Determine the [x, y] coordinate at the center of the cell enclosing the given text.  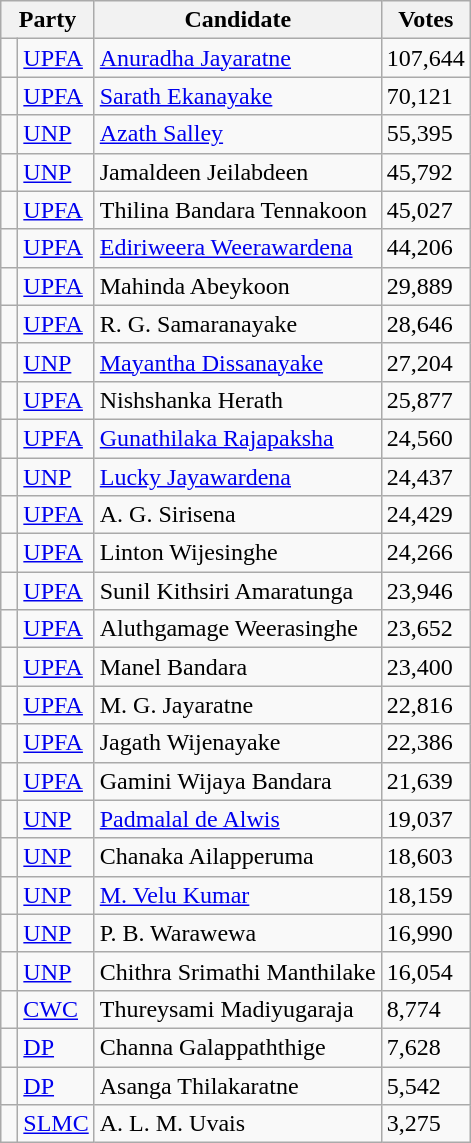
23,652 [426, 629]
24,437 [426, 477]
Nishshanka Herath [238, 400]
23,946 [426, 591]
29,889 [426, 286]
Party [48, 20]
Votes [426, 20]
R. G. Samaranayake [238, 324]
Chanaka Ailapperuma [238, 857]
Sunil Kithsiri Amaratunga [238, 591]
A. G. Sirisena [238, 515]
P. B. Warawewa [238, 933]
22,816 [426, 705]
Thilina Bandara Tennakoon [238, 210]
16,990 [426, 933]
Jamaldeen Jeilabdeen [238, 172]
Sarath Ekanayake [238, 96]
27,204 [426, 362]
Thureysami Madiyugaraja [238, 1009]
SLMC [56, 1124]
16,054 [426, 971]
A. L. M. Uvais [238, 1124]
5,542 [426, 1085]
22,386 [426, 743]
Gamini Wijaya Bandara [238, 781]
45,792 [426, 172]
25,877 [426, 400]
Chithra Srimathi Manthilake [238, 971]
Linton Wijesinghe [238, 553]
Mahinda Abeykoon [238, 286]
Manel Bandara [238, 667]
7,628 [426, 1047]
Azath Salley [238, 134]
3,275 [426, 1124]
Anuradha Jayaratne [238, 58]
24,560 [426, 438]
18,603 [426, 857]
Gunathilaka Rajapaksha [238, 438]
M. G. Jayaratne [238, 705]
Jagath Wijenayake [238, 743]
70,121 [426, 96]
24,429 [426, 515]
Channa Galappaththige [238, 1047]
55,395 [426, 134]
Aluthgamage Weerasinghe [238, 629]
18,159 [426, 895]
24,266 [426, 553]
44,206 [426, 248]
M. Velu Kumar [238, 895]
19,037 [426, 819]
8,774 [426, 1009]
23,400 [426, 667]
Padmalal de Alwis [238, 819]
Candidate [238, 20]
21,639 [426, 781]
107,644 [426, 58]
45,027 [426, 210]
Mayantha Dissanayake [238, 362]
28,646 [426, 324]
CWC [56, 1009]
Ediriweera Weerawardena [238, 248]
Lucky Jayawardena [238, 477]
Asanga Thilakaratne [238, 1085]
